Detect which cell encompasses the target text, then output its (x, y) center coordinate. 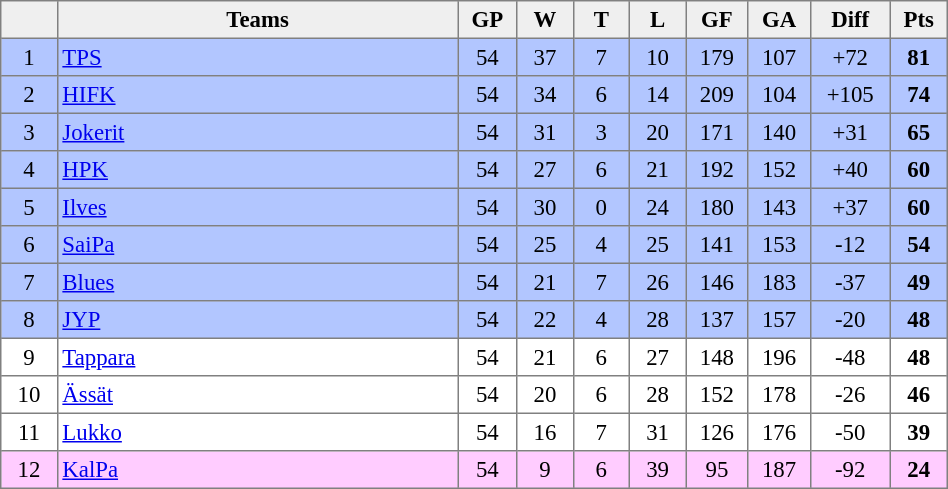
81 (918, 57)
65 (918, 132)
180 (717, 207)
Pts (918, 20)
GF (717, 20)
153 (779, 245)
137 (717, 320)
KalPa (258, 470)
GP (488, 20)
Diff (850, 20)
Ilves (258, 207)
183 (779, 282)
-12 (850, 245)
26 (657, 282)
49 (918, 282)
-20 (850, 320)
1 (29, 57)
196 (779, 357)
22 (545, 320)
104 (779, 95)
W (545, 20)
2 (29, 95)
+40 (850, 170)
-48 (850, 357)
0 (601, 207)
12 (29, 470)
Ässät (258, 395)
8 (29, 320)
14 (657, 95)
176 (779, 432)
HPK (258, 170)
Lukko (258, 432)
5 (29, 207)
157 (779, 320)
141 (717, 245)
16 (545, 432)
+31 (850, 132)
Blues (258, 282)
T (601, 20)
L (657, 20)
-37 (850, 282)
192 (717, 170)
46 (918, 395)
146 (717, 282)
30 (545, 207)
209 (717, 95)
34 (545, 95)
37 (545, 57)
95 (717, 470)
-92 (850, 470)
+72 (850, 57)
Jokerit (258, 132)
178 (779, 395)
187 (779, 470)
+37 (850, 207)
TPS (258, 57)
126 (717, 432)
-26 (850, 395)
143 (779, 207)
107 (779, 57)
171 (717, 132)
Tappara (258, 357)
SaiPa (258, 245)
-50 (850, 432)
148 (717, 357)
74 (918, 95)
Teams (258, 20)
JYP (258, 320)
140 (779, 132)
GA (779, 20)
11 (29, 432)
179 (717, 57)
+105 (850, 95)
HIFK (258, 95)
